Determine the [x, y] coordinate at the center of the cell enclosing the given text.  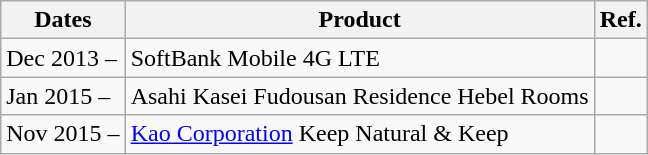
SoftBank Mobile 4G LTE [360, 58]
Ref. [620, 20]
Asahi Kasei Fudousan Residence Hebel Rooms [360, 96]
Kao Corporation Keep Natural & Keep [360, 134]
Dates [63, 20]
Dec 2013 – [63, 58]
Nov 2015 – [63, 134]
Jan 2015 – [63, 96]
Product [360, 20]
